Return [x, y] of the center of cell containing provided text 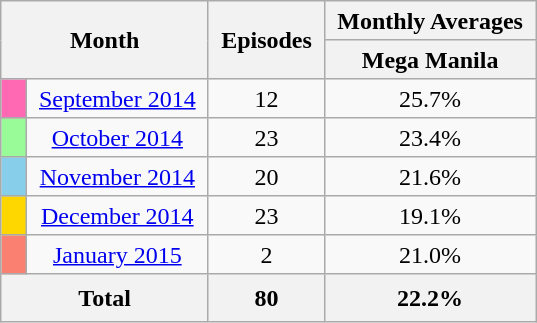
80 [266, 298]
21.0% [430, 254]
22.2% [430, 298]
Total [105, 298]
January 2015 [117, 254]
19.1% [430, 216]
23.4% [430, 138]
September 2014 [117, 98]
November 2014 [117, 176]
Month [105, 40]
October 2014 [117, 138]
25.7% [430, 98]
21.6% [430, 176]
20 [266, 176]
December 2014 [117, 216]
12 [266, 98]
2 [266, 254]
Monthly Averages [430, 20]
Episodes [266, 40]
Mega Manila [430, 60]
